Identify which cell holds the provided text, then report its [X, Y] central coordinate. 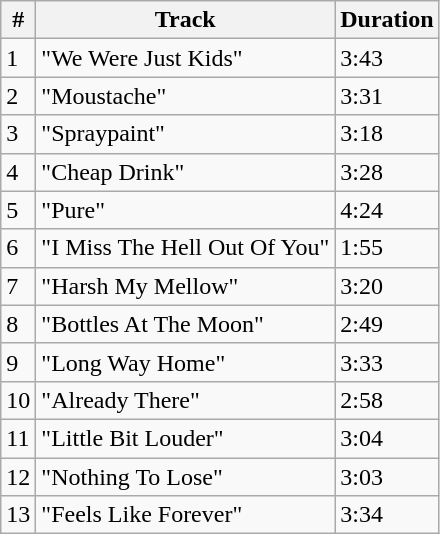
2 [18, 96]
3:28 [387, 172]
"I Miss The Hell Out Of You" [186, 248]
"Bottles At The Moon" [186, 324]
Track [186, 20]
8 [18, 324]
1:55 [387, 248]
"Nothing To Lose" [186, 477]
"Moustache" [186, 96]
7 [18, 286]
"Feels Like Forever" [186, 515]
4 [18, 172]
3:33 [387, 362]
3:04 [387, 438]
2:49 [387, 324]
3:20 [387, 286]
3:34 [387, 515]
"Cheap Drink" [186, 172]
1 [18, 58]
5 [18, 210]
"We Were Just Kids" [186, 58]
12 [18, 477]
"Pure" [186, 210]
"Little Bit Louder" [186, 438]
3:03 [387, 477]
3:43 [387, 58]
4:24 [387, 210]
9 [18, 362]
"Spraypaint" [186, 134]
13 [18, 515]
Duration [387, 20]
3:18 [387, 134]
10 [18, 400]
3:31 [387, 96]
2:58 [387, 400]
"Harsh My Mellow" [186, 286]
11 [18, 438]
# [18, 20]
3 [18, 134]
6 [18, 248]
"Long Way Home" [186, 362]
"Already There" [186, 400]
